From the cell containing the given text, extract its center point as [X, Y] coordinate. 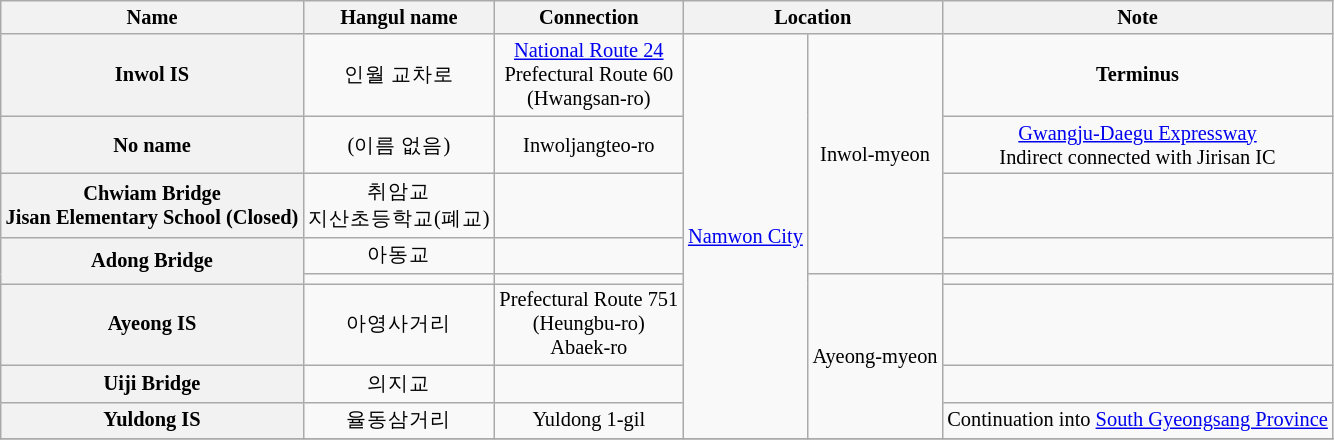
아영사거리 [398, 324]
Terminus [1137, 75]
(이름 없음) [398, 145]
Gwangju-Daegu ExpresswayIndirect connected with Jirisan IC [1137, 145]
아동교 [398, 256]
Yuldong 1-gil [588, 420]
Namwon City [746, 236]
Ayeong-myeon [876, 356]
Uiji Bridge [152, 384]
Chwiam BridgeJisan Elementary School (Closed) [152, 205]
Location [812, 17]
Ayeong IS [152, 324]
Prefectural Route 751(Heungbu-ro)Abaek-ro [588, 324]
Inwoljangteo-ro [588, 145]
Hangul name [398, 17]
인월 교차로 [398, 75]
National Route 24Prefectural Route 60(Hwangsan-ro) [588, 75]
Name [152, 17]
Note [1137, 17]
Adong Bridge [152, 260]
No name [152, 145]
Inwol-myeon [876, 154]
Continuation into South Gyeongsang Province [1137, 420]
Inwol IS [152, 75]
의지교 [398, 384]
Connection [588, 17]
취암교지산초등학교(폐교) [398, 205]
율동삼거리 [398, 420]
Yuldong IS [152, 420]
